From the cell containing the given text, extract its center point as (x, y) coordinate. 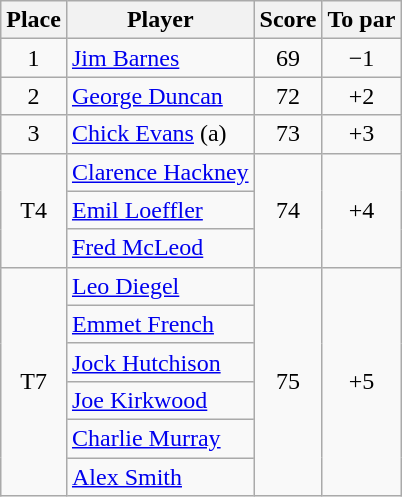
Fred McLeod (160, 248)
T4 (34, 210)
−1 (362, 58)
74 (288, 210)
69 (288, 58)
Joe Kirkwood (160, 400)
To par (362, 20)
George Duncan (160, 96)
Jock Hutchison (160, 362)
Jim Barnes (160, 58)
1 (34, 58)
+3 (362, 134)
Player (160, 20)
+5 (362, 381)
2 (34, 96)
Score (288, 20)
Emmet French (160, 324)
Place (34, 20)
Alex Smith (160, 477)
Charlie Murray (160, 438)
+2 (362, 96)
3 (34, 134)
73 (288, 134)
+4 (362, 210)
Leo Diegel (160, 286)
72 (288, 96)
Emil Loeffler (160, 210)
T7 (34, 381)
Clarence Hackney (160, 172)
75 (288, 381)
Chick Evans (a) (160, 134)
